Scan for the cell matching the given text and deliver its (X, Y) coordinate at center. 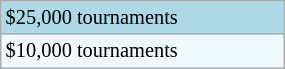
$10,000 tournaments (142, 51)
$25,000 tournaments (142, 17)
